From the cell containing the given text, extract its center point as [x, y] coordinate. 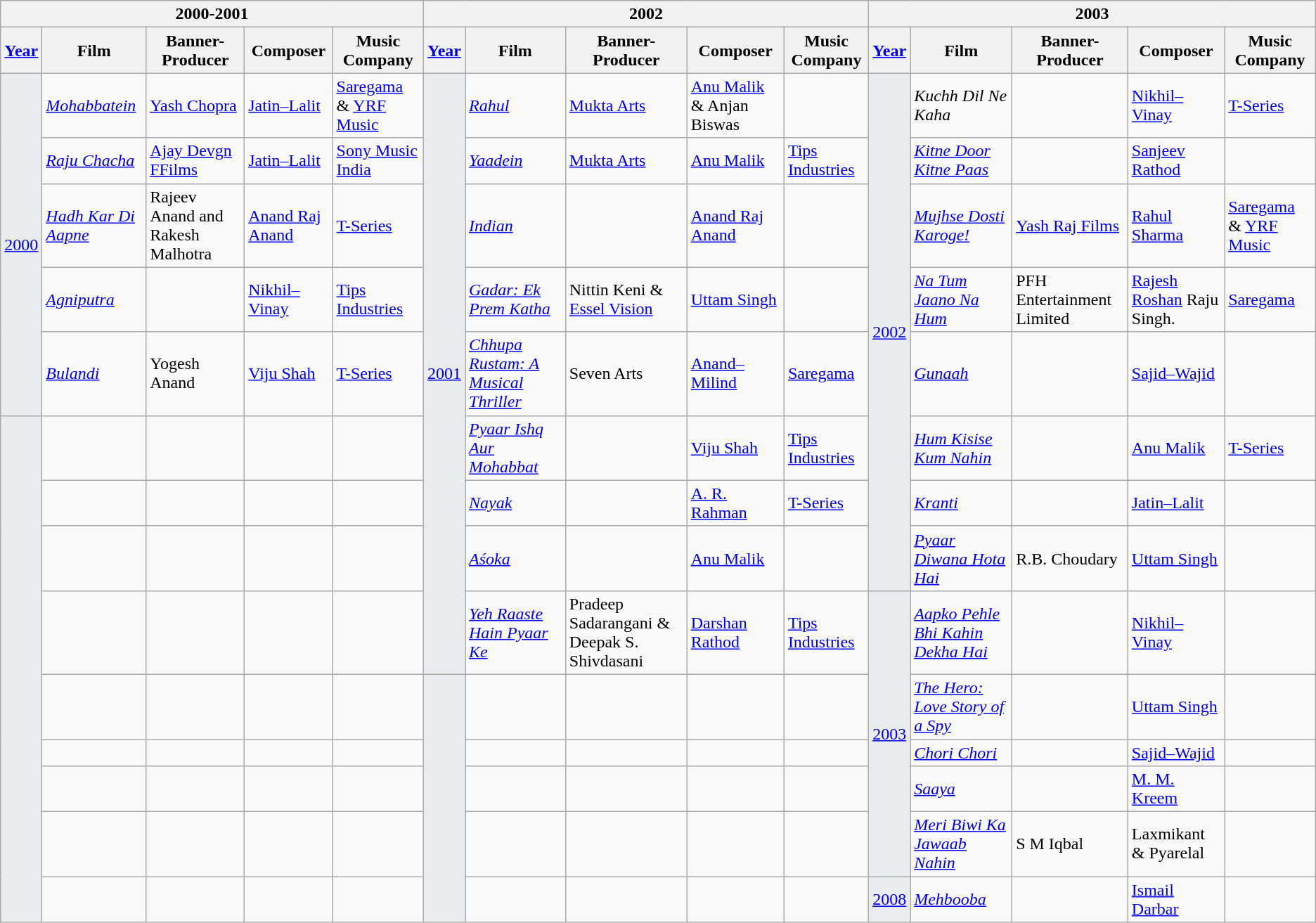
Mehbooba [962, 900]
Chori Chori [962, 753]
Bulandi [94, 374]
Gunaah [962, 374]
Sanjeev Rathod [1175, 160]
Anand–Milind [735, 374]
Pradeep Sadarangani & Deepak S. Shivdasani [626, 633]
Yogesh Anand [195, 374]
Mohabbatein [94, 105]
Nayak [516, 503]
Seven Arts [626, 374]
Rahul [516, 105]
R.B. Choudary [1070, 558]
Meri Biwi Ka Jawaab Nahin [962, 844]
Yeh Raaste Hain Pyaar Ke [516, 633]
Hum Kisise Kum Nahin [962, 448]
Pyaar Diwana Hota Hai [962, 558]
Kranti [962, 503]
Saaya [962, 789]
Hadh Kar Di Aapne [94, 225]
PFH Entertainment Limited [1070, 299]
Kuchh Dil Ne Kaha [962, 105]
Nittin Keni & Essel Vision [626, 299]
Ajay Devgn FFilms [195, 160]
The Hero: Love Story of a Spy [962, 706]
Yaadein [516, 160]
Rahul Sharma [1175, 225]
Agniputra [94, 299]
Chhupa Rustam: A Musical Thriller [516, 374]
Yash Raj Films [1070, 225]
Pyaar Ishq Aur Mohabbat [516, 448]
M. M. Kreem [1175, 789]
Indian [516, 225]
Anu Malik & Anjan Biswas [735, 105]
Aśoka [516, 558]
Ismail Darbar [1175, 900]
2000-2001 [212, 14]
Darshan Rathod [735, 633]
Kitne Door Kitne Paas [962, 160]
Gadar: Ek Prem Katha [516, 299]
Laxmikant & Pyarelal [1175, 844]
A. R. Rahman [735, 503]
Na Tum Jaano Na Hum [962, 299]
Yash Chopra [195, 105]
S M Iqbal [1070, 844]
Sony Music India [378, 160]
Rajeev Anand and Rakesh Malhotra [195, 225]
Raju Chacha [94, 160]
2001 [444, 374]
2008 [890, 900]
Rajesh Roshan Raju Singh. [1175, 299]
2000 [21, 245]
Mujhse Dosti Karoge! [962, 225]
Aapko Pehle Bhi Kahin Dekha Hai [962, 633]
